Return the [x, y] coordinate for the center point of the cell that contains the specified text.  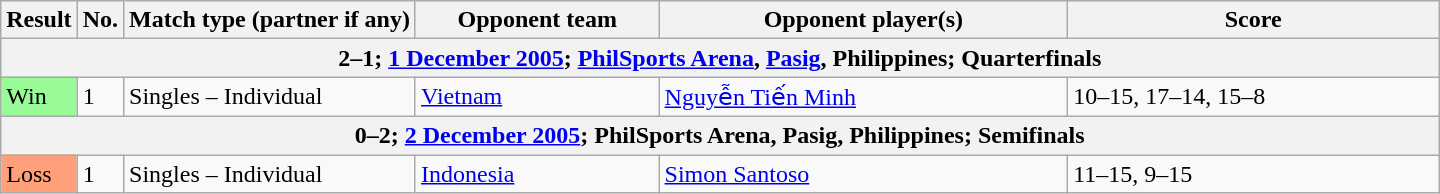
Opponent team [537, 20]
Win [39, 97]
Indonesia [537, 173]
No. [100, 20]
Loss [39, 173]
Nguyễn Tiến Minh [864, 97]
Simon Santoso [864, 173]
Opponent player(s) [864, 20]
Match type (partner if any) [270, 20]
11–15, 9–15 [1254, 173]
10–15, 17–14, 15–8 [1254, 97]
0–2; 2 December 2005; PhilSports Arena, Pasig, Philippines; Semifinals [720, 135]
Result [39, 20]
2–1; 1 December 2005; PhilSports Arena, Pasig, Philippines; Quarterfinals [720, 58]
Score [1254, 20]
Vietnam [537, 97]
